Scan for the cell matching the given text and deliver its [x, y] coordinate at center. 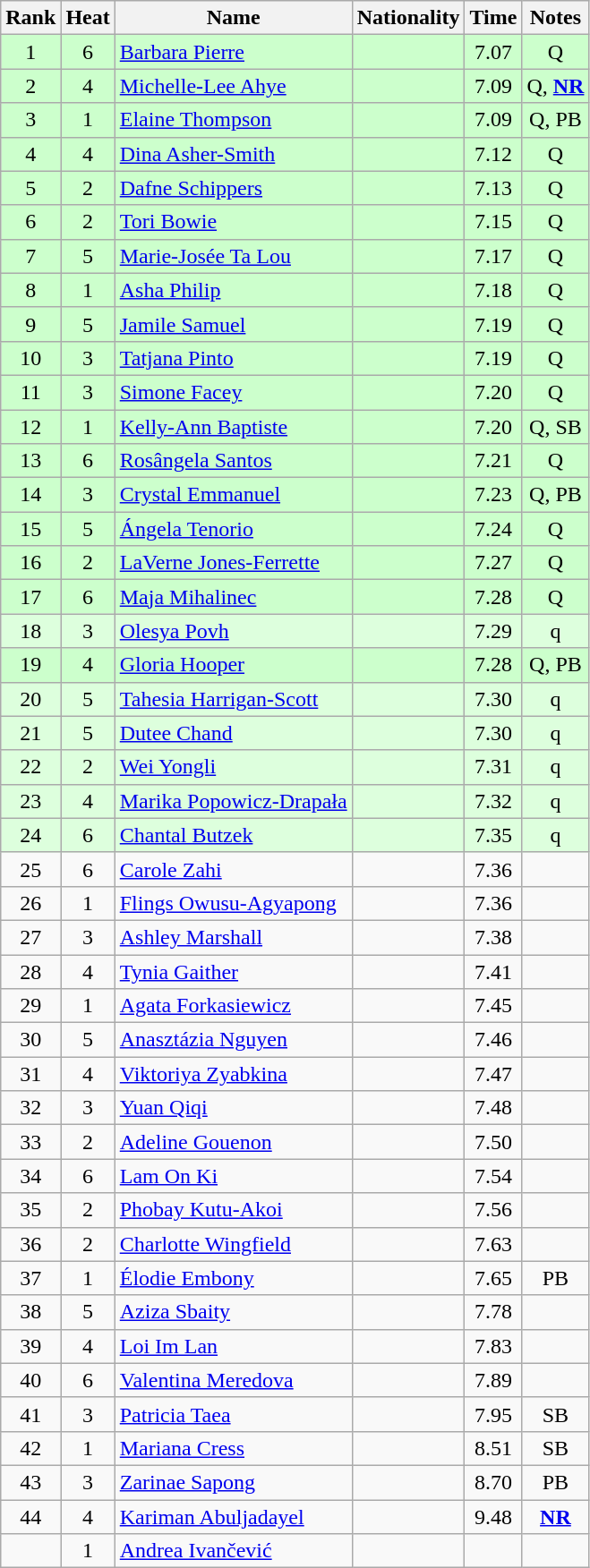
Yuan Qiqi [233, 1108]
Marie-Josée Ta Lou [233, 256]
12 [30, 427]
25 [30, 869]
Flings Owusu-Agyapong [233, 903]
37 [30, 1278]
Notes [555, 18]
Asha Philip [233, 290]
Anasztázia Nguyen [233, 1040]
40 [30, 1380]
Agata Forkasiewicz [233, 1006]
7.15 [493, 222]
Marika Popowicz-Drapała [233, 801]
7.50 [493, 1142]
7.24 [493, 529]
15 [30, 529]
7.46 [493, 1040]
7.78 [493, 1312]
16 [30, 563]
7.07 [493, 52]
Loi Im Lan [233, 1346]
Dina Asher-Smith [233, 154]
7.48 [493, 1108]
23 [30, 801]
29 [30, 1006]
10 [30, 358]
Aziza Sbaity [233, 1312]
NR [555, 1517]
Ashley Marshall [233, 937]
20 [30, 699]
42 [30, 1448]
Gloria Hooper [233, 665]
9.48 [493, 1517]
13 [30, 461]
18 [30, 631]
Barbara Pierre [233, 52]
7.56 [493, 1210]
Charlotte Wingfield [233, 1244]
Adeline Gouenon [233, 1142]
Viktoriya Zyabkina [233, 1074]
Zarinae Sapong [233, 1482]
14 [30, 495]
Michelle-Lee Ahye [233, 86]
7.23 [493, 495]
31 [30, 1074]
Chantal Butzek [233, 835]
Mariana Cress [233, 1448]
8 [30, 290]
Maja Mihalinec [233, 597]
Tatjana Pinto [233, 358]
Valentina Meredova [233, 1380]
38 [30, 1312]
24 [30, 835]
Jamile Samuel [233, 324]
Kariman Abuljadayel [233, 1517]
36 [30, 1244]
Heat [88, 18]
Phobay Kutu-Akoi [233, 1210]
9 [30, 324]
Andrea Ivančević [233, 1551]
Q, NR [555, 86]
28 [30, 971]
35 [30, 1210]
7.35 [493, 835]
Olesya Povh [233, 631]
Q, SB [555, 427]
7.12 [493, 154]
7.38 [493, 937]
7.29 [493, 631]
39 [30, 1346]
41 [30, 1414]
7.18 [493, 290]
43 [30, 1482]
30 [30, 1040]
Crystal Emmanuel [233, 495]
Élodie Embony [233, 1278]
7.83 [493, 1346]
Carole Zahi [233, 869]
Tori Bowie [233, 222]
11 [30, 392]
7.47 [493, 1074]
Ángela Tenorio [233, 529]
7.31 [493, 767]
Tahesia Harrigan-Scott [233, 699]
Rosângela Santos [233, 461]
Kelly-Ann Baptiste [233, 427]
7.63 [493, 1244]
34 [30, 1176]
27 [30, 937]
26 [30, 903]
Elaine Thompson [233, 120]
LaVerne Jones-Ferrette [233, 563]
7.95 [493, 1414]
17 [30, 597]
7.17 [493, 256]
7.45 [493, 1006]
Time [493, 18]
7.89 [493, 1380]
7.65 [493, 1278]
7.41 [493, 971]
Dafne Schippers [233, 188]
Dutee Chand [233, 733]
Nationality [408, 18]
Lam On Ki [233, 1176]
7.54 [493, 1176]
7 [30, 256]
21 [30, 733]
7.27 [493, 563]
Rank [30, 18]
Wei Yongli [233, 767]
32 [30, 1108]
7.32 [493, 801]
7.13 [493, 188]
Tynia Gaither [233, 971]
Name [233, 18]
22 [30, 767]
Patricia Taea [233, 1414]
44 [30, 1517]
7.21 [493, 461]
33 [30, 1142]
8.51 [493, 1448]
19 [30, 665]
Simone Facey [233, 392]
8.70 [493, 1482]
